Locate the cell with the specified text and output its [x, y] center coordinate. 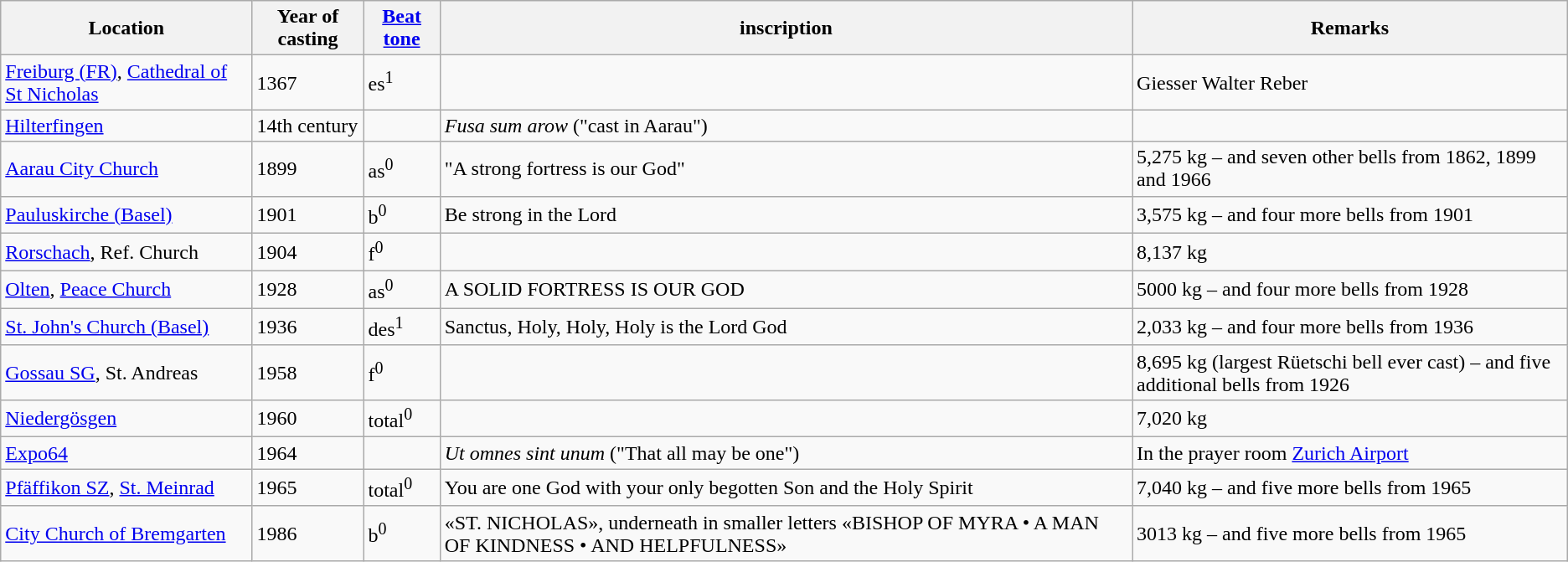
Remarks [1350, 28]
In the prayer room Zurich Airport [1350, 453]
City Church of Bremgarten [126, 533]
3013 kg – and five more bells from 1965 [1350, 533]
Rorschach, Ref. Church [126, 253]
A SOLID FORTRESS IS OUR GOD [786, 290]
Aarau City Church [126, 169]
St. John's Church (Basel) [126, 327]
Hilterfingen [126, 126]
1964 [308, 453]
Be strong in the Lord [786, 214]
Expo64 [126, 453]
8,695 kg (largest Rüetschi bell ever cast) – and five additional bells from 1926 [1350, 372]
Freiburg (FR), Cathedral of St Nicholas [126, 82]
Niedergösgen [126, 419]
Ut omnes sint unum ("That all may be one") [786, 453]
1904 [308, 253]
Fusa sum arow ("cast in Aarau") [786, 126]
You are one God with your only begotten Son and the Holy Spirit [786, 487]
1960 [308, 419]
1965 [308, 487]
Sanctus, Holy, Holy, Holy is the Lord God [786, 327]
1901 [308, 214]
7,020 kg [1350, 419]
Pauluskirche (Basel) [126, 214]
1928 [308, 290]
5,275 kg – and seven other bells from 1862, 1899 and 1966 [1350, 169]
2,033 kg – and four more bells from 1936 [1350, 327]
1958 [308, 372]
inscription [786, 28]
Year of casting [308, 28]
14th century [308, 126]
Gossau SG, St. Andreas [126, 372]
1899 [308, 169]
Location [126, 28]
"A strong fortress is our God" [786, 169]
1367 [308, 82]
8,137 kg [1350, 253]
des1 [402, 327]
Beat tone [402, 28]
Olten, Peace Church [126, 290]
5000 kg – and four more bells from 1928 [1350, 290]
es1 [402, 82]
7,040 kg – and five more bells from 1965 [1350, 487]
3,575 kg – and four more bells from 1901 [1350, 214]
1986 [308, 533]
1936 [308, 327]
«ST. NICHOLAS», underneath in smaller letters «BISHOP OF MYRA • A MAN OF KINDNESS • AND HELPFULNESS» [786, 533]
Giesser Walter Reber [1350, 82]
Pfäffikon SZ, St. Meinrad [126, 487]
